Provide the (X, Y) coordinate of the cell's center where the given text is located.  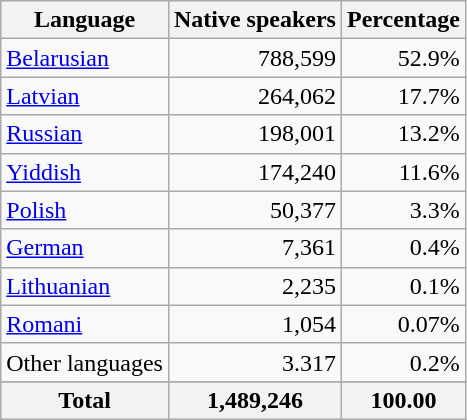
3.317 (254, 362)
2,235 (254, 286)
0.4% (403, 248)
1,489,246 (254, 400)
Belarusian (85, 58)
Latvian (85, 96)
Romani (85, 324)
1,054 (254, 324)
Total (85, 400)
52.9% (403, 58)
Other languages (85, 362)
50,377 (254, 210)
0.07% (403, 324)
Polish (85, 210)
Native speakers (254, 20)
Language (85, 20)
174,240 (254, 172)
Percentage (403, 20)
0.1% (403, 286)
198,001 (254, 134)
Russian (85, 134)
13.2% (403, 134)
Yiddish (85, 172)
11.6% (403, 172)
7,361 (254, 248)
German (85, 248)
0.2% (403, 362)
100.00 (403, 400)
17.7% (403, 96)
3.3% (403, 210)
264,062 (254, 96)
788,599 (254, 58)
Lithuanian (85, 286)
